Determine the (x, y) coordinate at the center of the cell enclosing the given text.  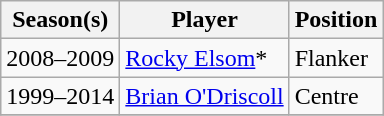
Flanker (336, 58)
1999–2014 (60, 96)
Brian O'Driscoll (204, 96)
Rocky Elsom* (204, 58)
Season(s) (60, 20)
Centre (336, 96)
Player (204, 20)
2008–2009 (60, 58)
Position (336, 20)
